Detect which cell encompasses the target text, then output its (x, y) center coordinate. 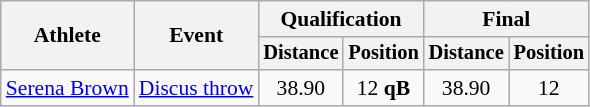
12 qB (383, 88)
Discus throw (196, 88)
12 (549, 88)
Qualification (340, 19)
Athlete (68, 36)
Serena Brown (68, 88)
Event (196, 36)
Final (506, 19)
